Scan for the cell matching the given text and deliver its (x, y) coordinate at center. 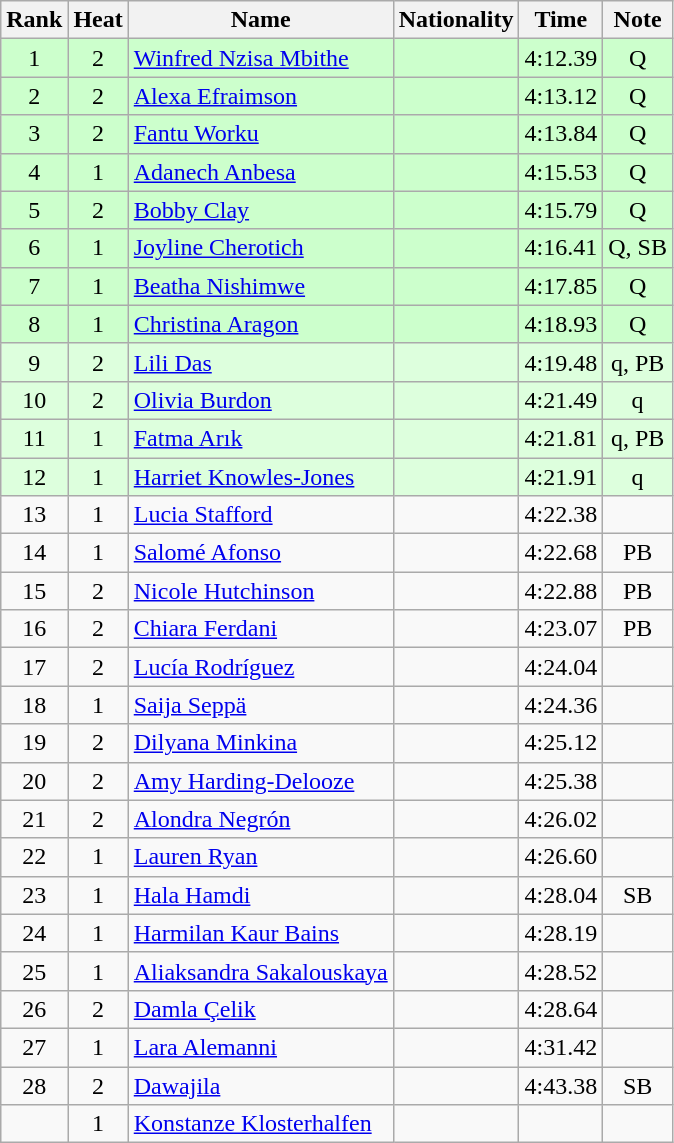
Alexa Efraimson (260, 96)
Rank (34, 20)
Olivia Burdon (260, 400)
Note (638, 20)
4:24.04 (561, 667)
6 (34, 248)
Saija Seppä (260, 705)
18 (34, 705)
4:18.93 (561, 324)
10 (34, 400)
5 (34, 210)
Harmilan Kaur Bains (260, 933)
8 (34, 324)
Aliaksandra Sakalouskaya (260, 971)
12 (34, 477)
Lucía Rodríguez (260, 667)
19 (34, 743)
4:15.53 (561, 172)
23 (34, 895)
4:12.39 (561, 58)
21 (34, 819)
Lauren Ryan (260, 857)
Name (260, 20)
24 (34, 933)
Winfred Nzisa Mbithe (260, 58)
13 (34, 515)
22 (34, 857)
Dawajila (260, 1085)
4:22.68 (561, 553)
4:13.84 (561, 134)
20 (34, 781)
Joyline Cherotich (260, 248)
27 (34, 1047)
3 (34, 134)
4:28.19 (561, 933)
9 (34, 362)
4:28.04 (561, 895)
15 (34, 591)
4:22.88 (561, 591)
4:15.79 (561, 210)
4:28.52 (561, 971)
4:21.91 (561, 477)
28 (34, 1085)
Fantu Worku (260, 134)
Christina Aragon (260, 324)
14 (34, 553)
Lara Alemanni (260, 1047)
4:17.85 (561, 286)
Salomé Afonso (260, 553)
Lucia Stafford (260, 515)
Lili Das (260, 362)
4:31.42 (561, 1047)
Q, SB (638, 248)
4:26.60 (561, 857)
Hala Hamdi (260, 895)
4 (34, 172)
4:43.38 (561, 1085)
4:23.07 (561, 629)
7 (34, 286)
Chiara Ferdani (260, 629)
Fatma Arık (260, 438)
Heat (98, 20)
Konstanze Klosterhalfen (260, 1124)
Amy Harding-Delooze (260, 781)
16 (34, 629)
Damla Çelik (260, 1009)
25 (34, 971)
4:13.12 (561, 96)
4:25.38 (561, 781)
Nationality (456, 20)
Time (561, 20)
Alondra Negrón (260, 819)
4:22.38 (561, 515)
Nicole Hutchinson (260, 591)
4:21.49 (561, 400)
Bobby Clay (260, 210)
4:16.41 (561, 248)
26 (34, 1009)
Harriet Knowles-Jones (260, 477)
Beatha Nishimwe (260, 286)
4:26.02 (561, 819)
4:25.12 (561, 743)
4:24.36 (561, 705)
17 (34, 667)
11 (34, 438)
4:21.81 (561, 438)
Dilyana Minkina (260, 743)
4:19.48 (561, 362)
Adanech Anbesa (260, 172)
4:28.64 (561, 1009)
